Detect which cell encompasses the target text, then output its [x, y] center coordinate. 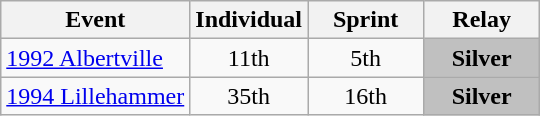
16th [366, 96]
5th [366, 58]
Relay [482, 20]
Sprint [366, 20]
1992 Albertville [96, 58]
Event [96, 20]
11th [249, 58]
35th [249, 96]
1994 Lillehammer [96, 96]
Individual [249, 20]
